Determine the [X, Y] coordinate at the center of the cell enclosing the given text.  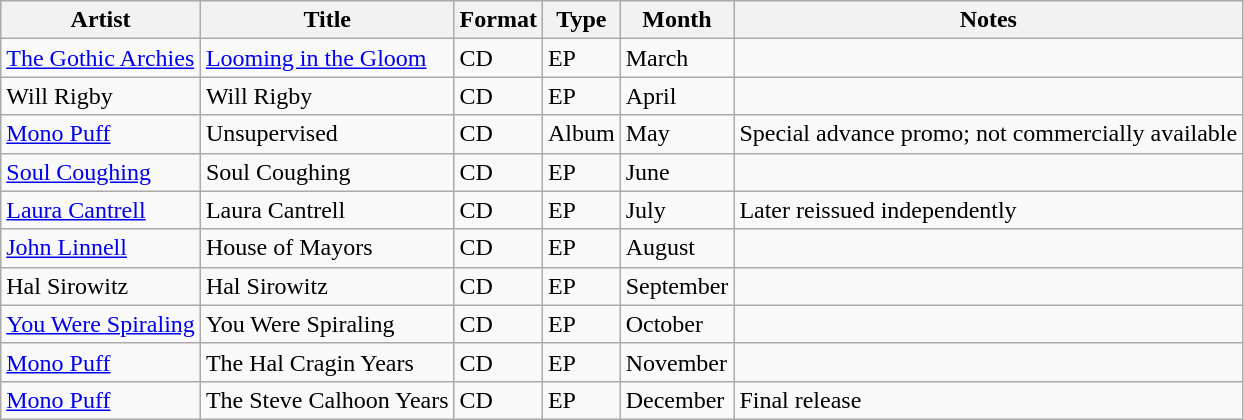
November [677, 362]
The Steve Calhoon Years [327, 400]
July [677, 210]
Album [581, 134]
Format [498, 20]
Later reissued independently [988, 210]
October [677, 324]
Month [677, 20]
September [677, 286]
March [677, 58]
May [677, 134]
Notes [988, 20]
Unsupervised [327, 134]
June [677, 172]
Special advance promo; not commercially available [988, 134]
December [677, 400]
Artist [101, 20]
Looming in the Gloom [327, 58]
The Gothic Archies [101, 58]
The Hal Cragin Years [327, 362]
Final release [988, 400]
April [677, 96]
Title [327, 20]
August [677, 248]
Type [581, 20]
John Linnell [101, 248]
House of Mayors [327, 248]
